Find where the given text appears and provide that cell's center as [X, Y] coordinate. 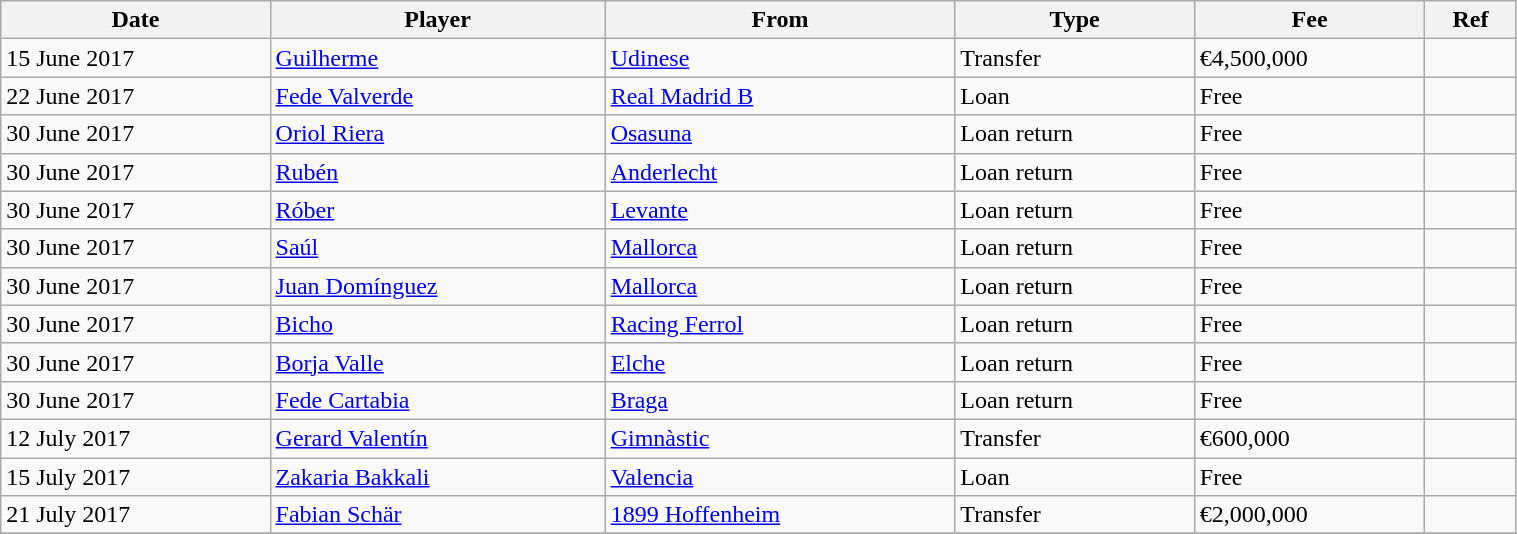
Levante [780, 210]
€2,000,000 [1310, 515]
Fabian Schär [438, 515]
Bicho [438, 324]
22 June 2017 [136, 96]
Saúl [438, 248]
Gimnàstic [780, 438]
Elche [780, 362]
Zakaria Bakkali [438, 477]
€600,000 [1310, 438]
15 June 2017 [136, 58]
Róber [438, 210]
Gerard Valentín [438, 438]
Date [136, 20]
Type [1075, 20]
Udinese [780, 58]
From [780, 20]
Fede Cartabia [438, 400]
Fee [1310, 20]
Braga [780, 400]
Real Madrid B [780, 96]
15 July 2017 [136, 477]
Valencia [780, 477]
Guilherme [438, 58]
Player [438, 20]
Anderlecht [780, 172]
Rubén [438, 172]
21 July 2017 [136, 515]
Ref [1470, 20]
Borja Valle [438, 362]
12 July 2017 [136, 438]
Osasuna [780, 134]
1899 Hoffenheim [780, 515]
Juan Domínguez [438, 286]
€4,500,000 [1310, 58]
Oriol Riera [438, 134]
Fede Valverde [438, 96]
Racing Ferrol [780, 324]
